Find where the given text appears and provide that cell's center as (X, Y) coordinate. 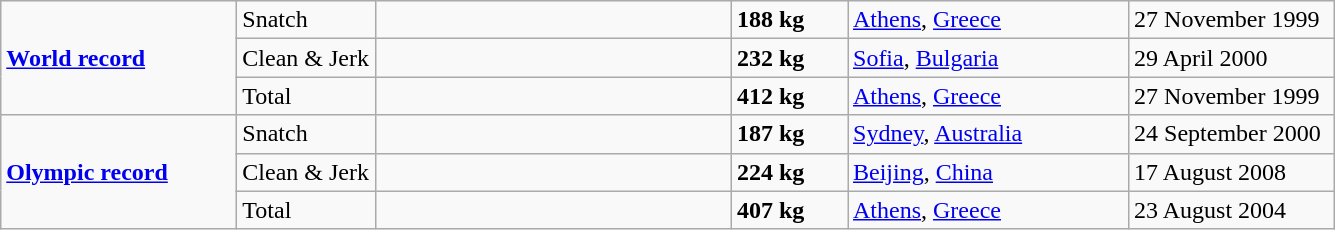
29 April 2000 (1232, 58)
Sofia, Bulgaria (988, 58)
24 September 2000 (1232, 134)
407 kg (789, 210)
Sydney, Australia (988, 134)
232 kg (789, 58)
224 kg (789, 172)
187 kg (789, 134)
412 kg (789, 96)
188 kg (789, 20)
Olympic record (119, 172)
Beijing, China (988, 172)
World record (119, 58)
23 August 2004 (1232, 210)
17 August 2008 (1232, 172)
